Capture the cell that displays the provided text and extract its (x, y) central coordinate. 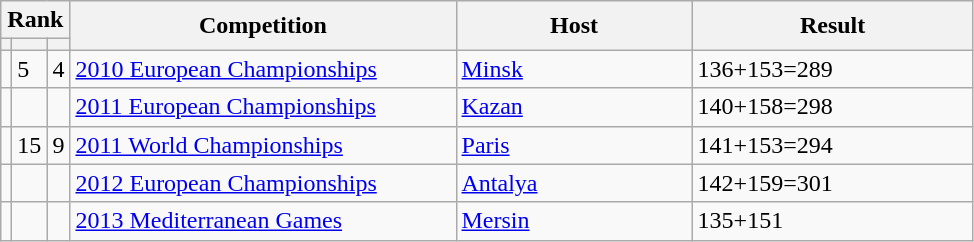
2013 Mediterranean Games (263, 221)
15 (30, 145)
136+153=289 (832, 69)
Antalya (574, 183)
Rank (36, 20)
Result (832, 26)
141+153=294 (832, 145)
140+158=298 (832, 107)
2010 European Championships (263, 69)
135+151 (832, 221)
Paris (574, 145)
Kazan (574, 107)
2011 European Championships (263, 107)
Mersin (574, 221)
2011 World Championships (263, 145)
Minsk (574, 69)
2012 European Championships (263, 183)
5 (30, 69)
142+159=301 (832, 183)
4 (58, 69)
9 (58, 145)
Competition (263, 26)
Host (574, 26)
